Pinpoint the cell where the given text exists, returning its [X, Y] midpoint coordinate. 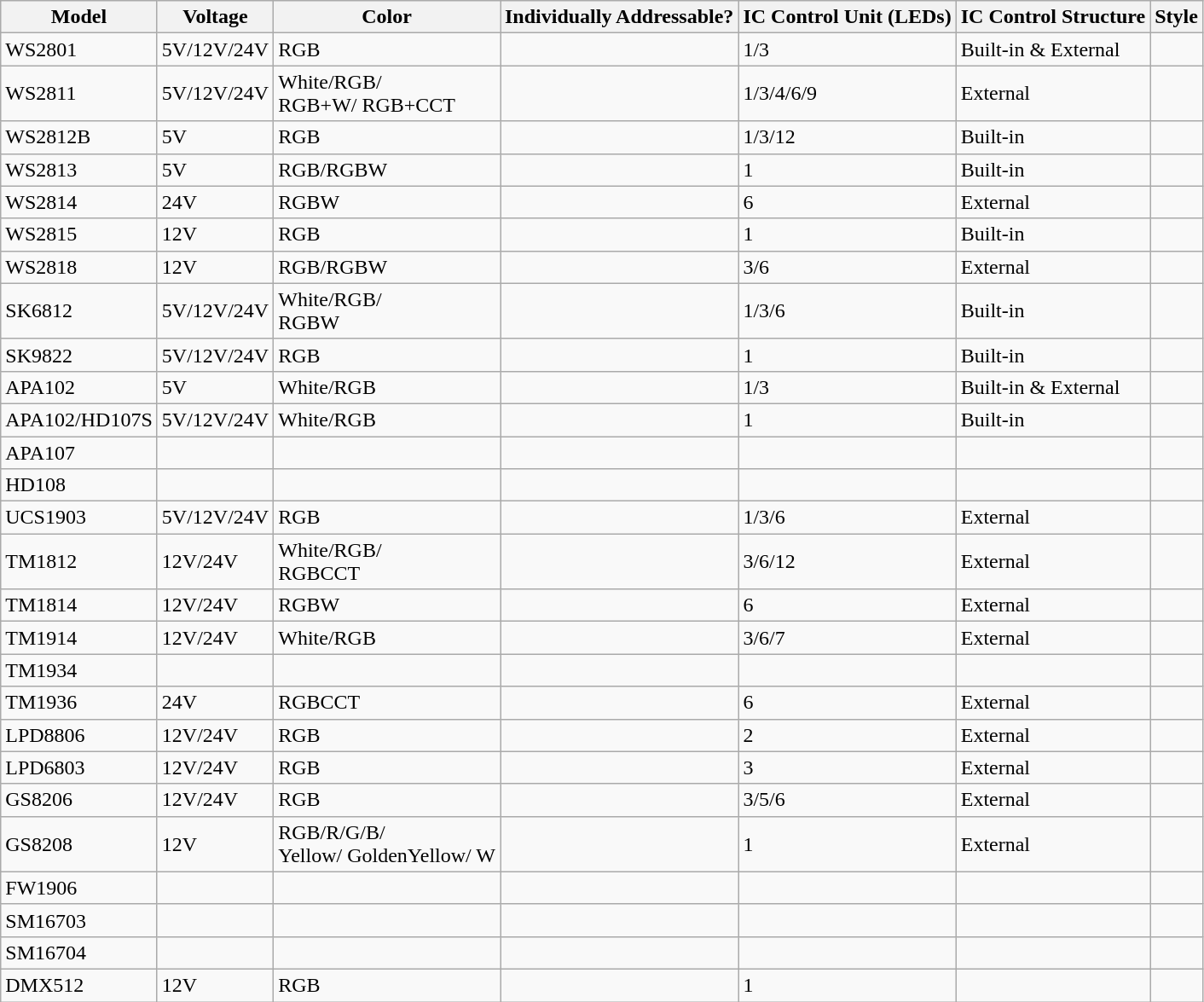
LPD6803 [79, 767]
3/6/12 [848, 561]
GS8206 [79, 800]
WS2815 [79, 235]
TM1812 [79, 561]
APA102 [79, 387]
Color [387, 17]
FW1906 [79, 888]
IC Control Structure [1053, 17]
3/6 [848, 267]
WS2818 [79, 267]
TM1914 [79, 638]
HD108 [79, 485]
SK6812 [79, 310]
TM1936 [79, 703]
TM1934 [79, 670]
SM16703 [79, 920]
1/3/4/6/9 [848, 94]
APA107 [79, 453]
White/RGB/RGBW [387, 310]
DMX512 [79, 985]
3/6/7 [848, 638]
White/RGB/RGB+W/ RGB+CCT [387, 94]
RGB/R/G/B/Yellow/ GoldenYellow/ W [387, 844]
TM1814 [79, 605]
2 [848, 735]
APA102/HD107S [79, 420]
3 [848, 767]
WS2813 [79, 170]
UCS1903 [79, 518]
White/RGB/RGBCCT [387, 561]
WS2812B [79, 137]
Style [1177, 17]
3/5/6 [848, 800]
1/3/12 [848, 137]
WS2811 [79, 94]
GS8208 [79, 844]
SK9822 [79, 355]
WS2801 [79, 49]
RGBCCT [387, 703]
Voltage [215, 17]
Model [79, 17]
WS2814 [79, 202]
IC Control Unit (LEDs) [848, 17]
LPD8806 [79, 735]
Individually Addressable? [619, 17]
SM16704 [79, 953]
